Identify which cell holds the provided text, then report its [X, Y] central coordinate. 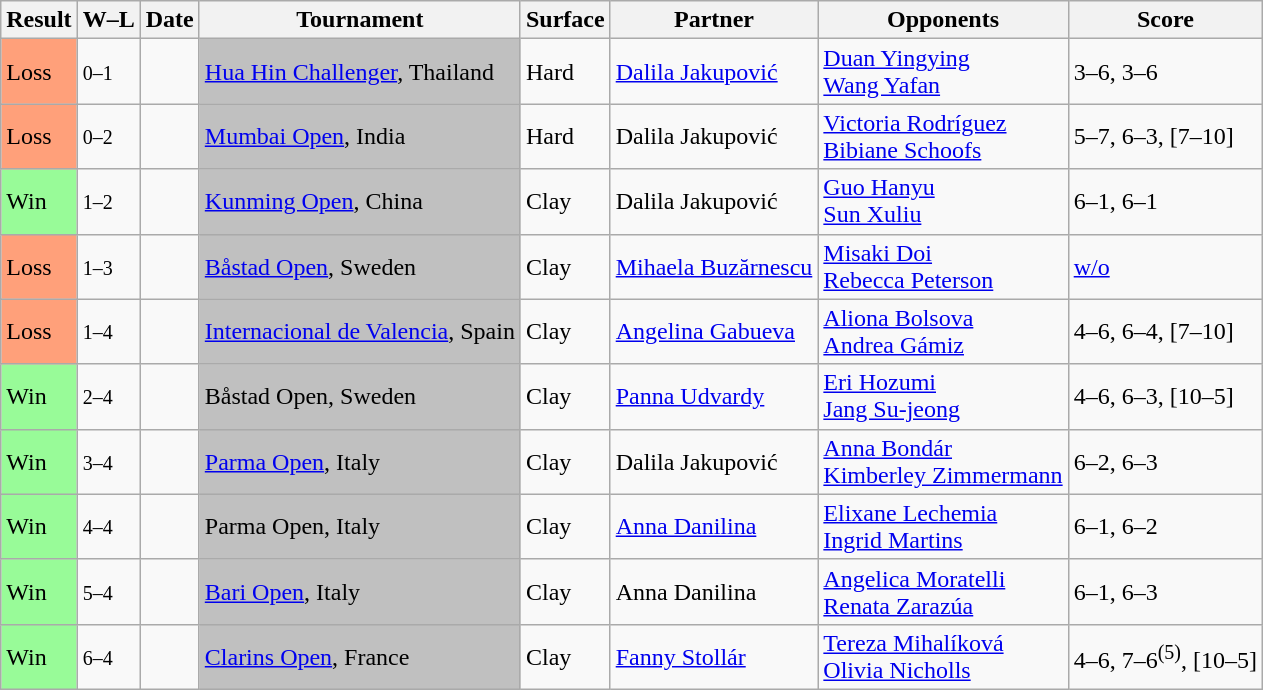
Anna Bondár Kimberley Zimmermann [943, 462]
Kunming Open, China [360, 202]
Opponents [943, 20]
6–1, 6–1 [1165, 202]
Bari Open, Italy [360, 592]
Surface [565, 20]
Aliona Bolsova Andrea Gámiz [943, 332]
0–2 [108, 136]
4–4 [108, 526]
4–6, 6–3, [10–5] [1165, 396]
1–2 [108, 202]
Elixane Lechemia Ingrid Martins [943, 526]
Result [39, 20]
Fanny Stollár [714, 656]
Misaki Doi Rebecca Peterson [943, 266]
Score [1165, 20]
Panna Udvardy [714, 396]
5–7, 6–3, [7–10] [1165, 136]
Victoria Rodríguez Bibiane Schoofs [943, 136]
W–L [108, 20]
Angelica Moratelli Renata Zarazúa [943, 592]
Partner [714, 20]
4–6, 6–4, [7–10] [1165, 332]
5–4 [108, 592]
6–1, 6–2 [1165, 526]
Angelina Gabueva [714, 332]
Tereza Mihalíková Olivia Nicholls [943, 656]
1–3 [108, 266]
w/o [1165, 266]
2–4 [108, 396]
Guo Hanyu Sun Xuliu [943, 202]
Eri Hozumi Jang Su-jeong [943, 396]
Tournament [360, 20]
4–6, 7–6(5), [10–5] [1165, 656]
Duan Yingying Wang Yafan [943, 72]
3–4 [108, 462]
6–2, 6–3 [1165, 462]
Mihaela Buzărnescu [714, 266]
Hua Hin Challenger, Thailand [360, 72]
6–1, 6–3 [1165, 592]
Clarins Open, France [360, 656]
Date [170, 20]
0–1 [108, 72]
Internacional de Valencia, Spain [360, 332]
Mumbai Open, India [360, 136]
1–4 [108, 332]
3–6, 3–6 [1165, 72]
6–4 [108, 656]
